Determine the [x, y] coordinate at the center of the cell enclosing the given text.  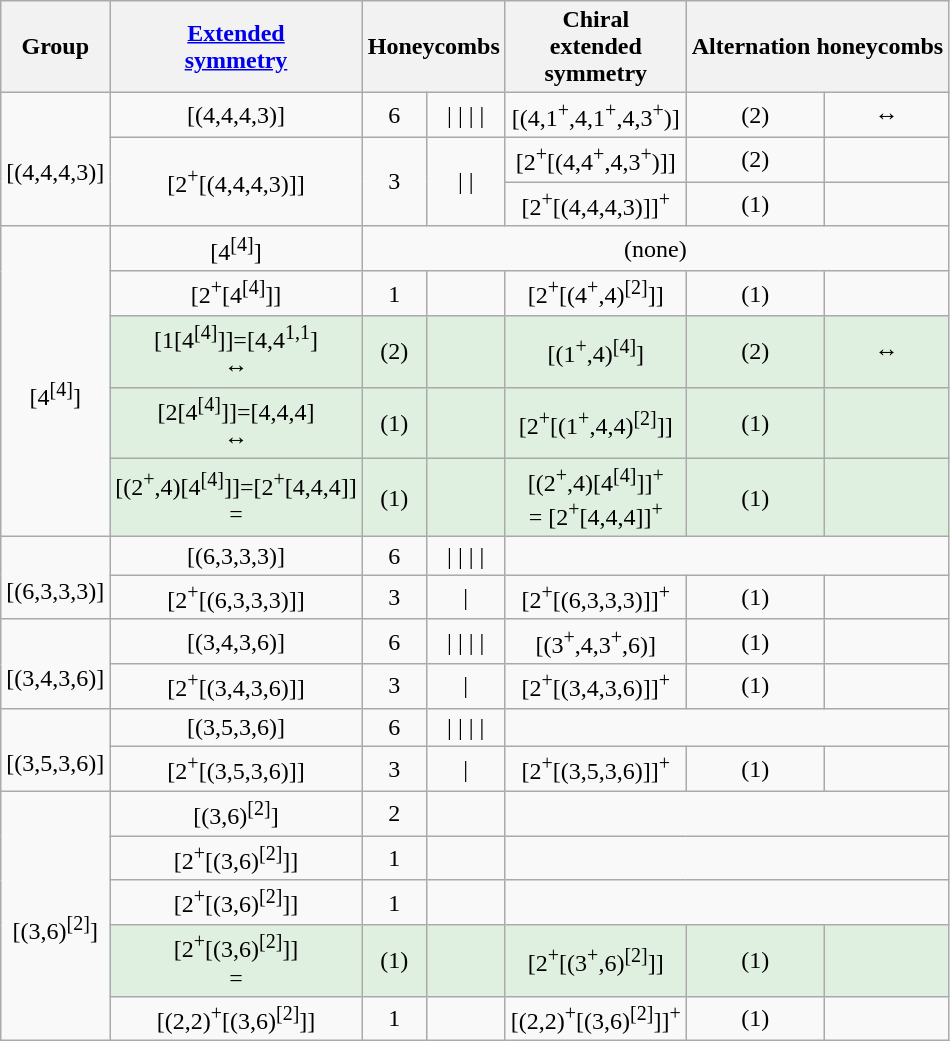
Chiralextendedsymmetry [596, 47]
[(2,2)+[(3,6)[2]]]+ [596, 1018]
[(1+,4)[4]] [596, 352]
[2+[(4+,4)[2]]] [596, 294]
[(2+,4)[4[4]]]=[2+[4,4,4]] = [236, 498]
[2+[(3,5,3,6)]]+ [596, 770]
[(3+,4,3+,6)] [596, 642]
[2+[(3,4,3,6)]]+ [596, 686]
[2+[(6,3,3,3)]] [236, 598]
Extendedsymmetry [236, 47]
2 [394, 814]
| | [466, 182]
Alternation honeycombs [817, 47]
[2+[4[4]]] [236, 294]
[2+[(4,4+,4,3+)]] [596, 160]
[(4,1+,4,1+,4,3+)] [596, 116]
[1[4[4]]]=[4,41,1] ↔ [236, 352]
[2+[(4,4,4,3)]]+ [596, 204]
Group [56, 47]
[(2,2)+[(3,6)[2]]] [236, 1018]
[2+[(1+,4,4)[2]]] [596, 423]
[2+[(3,6)[2]]] = [236, 961]
[2+[(6,3,3,3)]]+ [596, 598]
[2+[(3+,6)[2]]] [596, 961]
[2+[(3,4,3,6)]] [236, 686]
Honeycombs [434, 47]
[2+[(4,4,4,3)]] [236, 182]
[2+[(3,5,3,6)]] [236, 770]
[(2+,4)[4[4]]]+= [2+[4,4,4]]+ [596, 498]
[2[4[4]]]=[4,4,4] ↔ [236, 423]
(none) [655, 248]
